Capture the cell that displays the provided text and extract its [x, y] central coordinate. 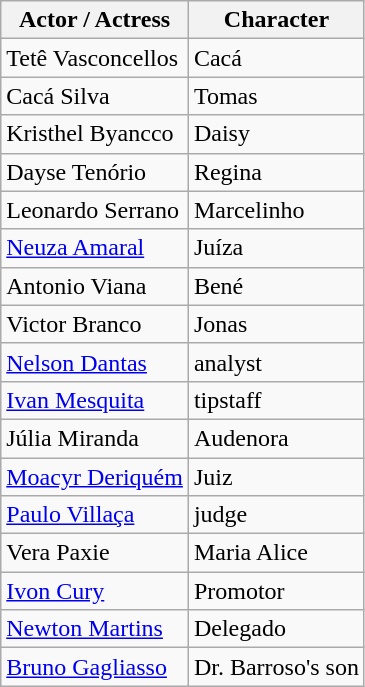
Nelson Dantas [95, 362]
Bené [276, 286]
Antonio Viana [95, 286]
Tomas [276, 96]
Paulo Villaça [95, 515]
Kristhel Byancco [95, 134]
Victor Branco [95, 324]
Audenora [276, 438]
Jonas [276, 324]
Neuza Amaral [95, 248]
analyst [276, 362]
Maria Alice [276, 553]
Marcelinho [276, 210]
tipstaff [276, 400]
Tetê Vasconcellos [95, 58]
Júlia Miranda [95, 438]
Dr. Barroso's son [276, 667]
Regina [276, 172]
Cacá Silva [95, 96]
Leonardo Serrano [95, 210]
Delegado [276, 629]
Promotor [276, 591]
Bruno Gagliasso [95, 667]
Character [276, 20]
Vera Paxie [95, 553]
Actor / Actress [95, 20]
Daisy [276, 134]
Ivan Mesquita [95, 400]
Juiz [276, 477]
Juíza [276, 248]
Newton Martins [95, 629]
Cacá [276, 58]
Moacyr Deriquém [95, 477]
Dayse Tenório [95, 172]
Ivon Cury [95, 591]
judge [276, 515]
